Search for the cell housing the specified text and yield its (X, Y) center coordinate. 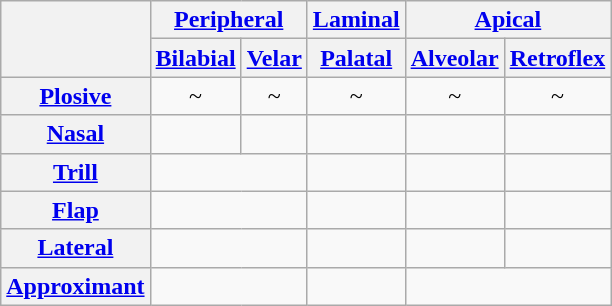
Alveolar (454, 58)
Flap (76, 210)
Lateral (76, 248)
Bilabial (196, 58)
Laminal (356, 20)
Plosive (76, 96)
Trill (76, 172)
Velar (274, 58)
Retroflex (558, 58)
Approximant (76, 286)
Palatal (356, 58)
Nasal (76, 134)
Peripheral (228, 20)
Apical (508, 20)
